From the cell containing the given text, extract its center point as (X, Y) coordinate. 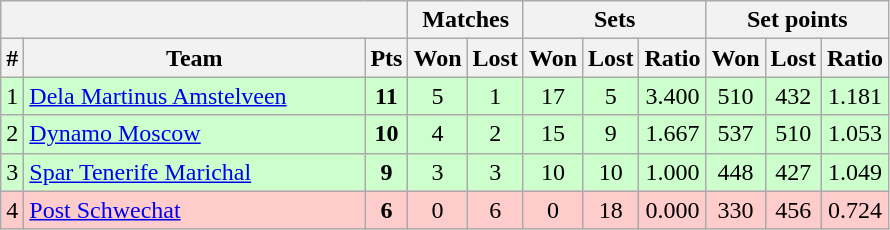
15 (552, 134)
330 (736, 210)
Dynamo Moscow (194, 134)
Dela Martinus Amstelveen (194, 96)
3.400 (672, 96)
427 (793, 172)
18 (611, 210)
537 (736, 134)
432 (793, 96)
11 (386, 96)
Spar Tenerife Marichal (194, 172)
1.667 (672, 134)
Pts (386, 58)
Matches (466, 20)
# (12, 58)
1.000 (672, 172)
Sets (614, 20)
448 (736, 172)
1.053 (854, 134)
456 (793, 210)
1.049 (854, 172)
0.724 (854, 210)
Team (194, 58)
1.181 (854, 96)
17 (552, 96)
Post Schwechat (194, 210)
Set points (798, 20)
0.000 (672, 210)
